Capture the cell that displays the provided text and extract its [X, Y] central coordinate. 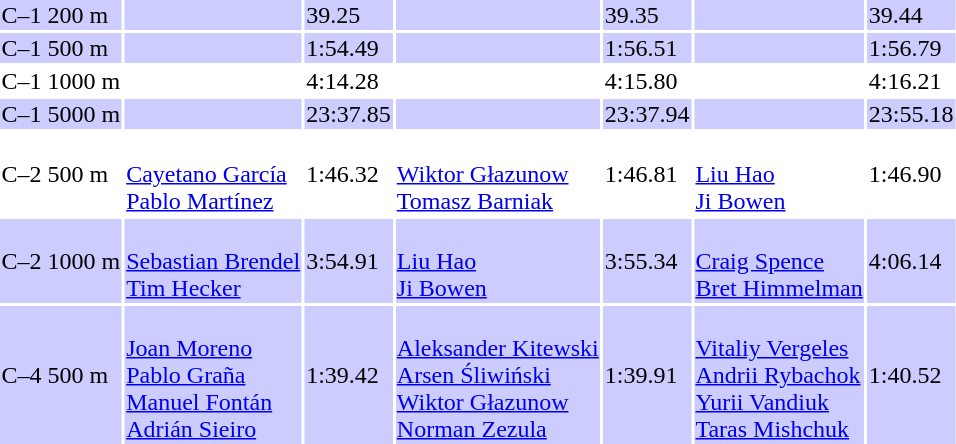
Craig SpenceBret Himmelman [779, 261]
Aleksander KitewskiArsen ŚliwińskiWiktor GłazunowNorman Zezula [498, 375]
4:14.28 [349, 81]
Vitaliy VergelesAndrii RybachokYurii VandiukTaras Mishchuk [779, 375]
1:54.49 [349, 48]
Wiktor GłazunowTomasz Barniak [498, 174]
C–1 200 m [61, 15]
C–2 1000 m [61, 261]
C–1 5000 m [61, 114]
1:46.32 [349, 174]
C–4 500 m [61, 375]
23:37.85 [349, 114]
1:56.79 [911, 48]
C–2 500 m [61, 174]
39.44 [911, 15]
4:16.21 [911, 81]
39.35 [647, 15]
Cayetano GarcíaPablo Martínez [214, 174]
4:06.14 [911, 261]
Joan MorenoPablo GrañaManuel FontánAdrián Sieiro [214, 375]
23:55.18 [911, 114]
1:46.90 [911, 174]
1:56.51 [647, 48]
3:55.34 [647, 261]
C–1 1000 m [61, 81]
23:37.94 [647, 114]
Sebastian BrendelTim Hecker [214, 261]
3:54.91 [349, 261]
4:15.80 [647, 81]
1:40.52 [911, 375]
1:46.81 [647, 174]
1:39.91 [647, 375]
C–1 500 m [61, 48]
39.25 [349, 15]
1:39.42 [349, 375]
